Return the [x, y] coordinate for the center point of the cell that contains the specified text.  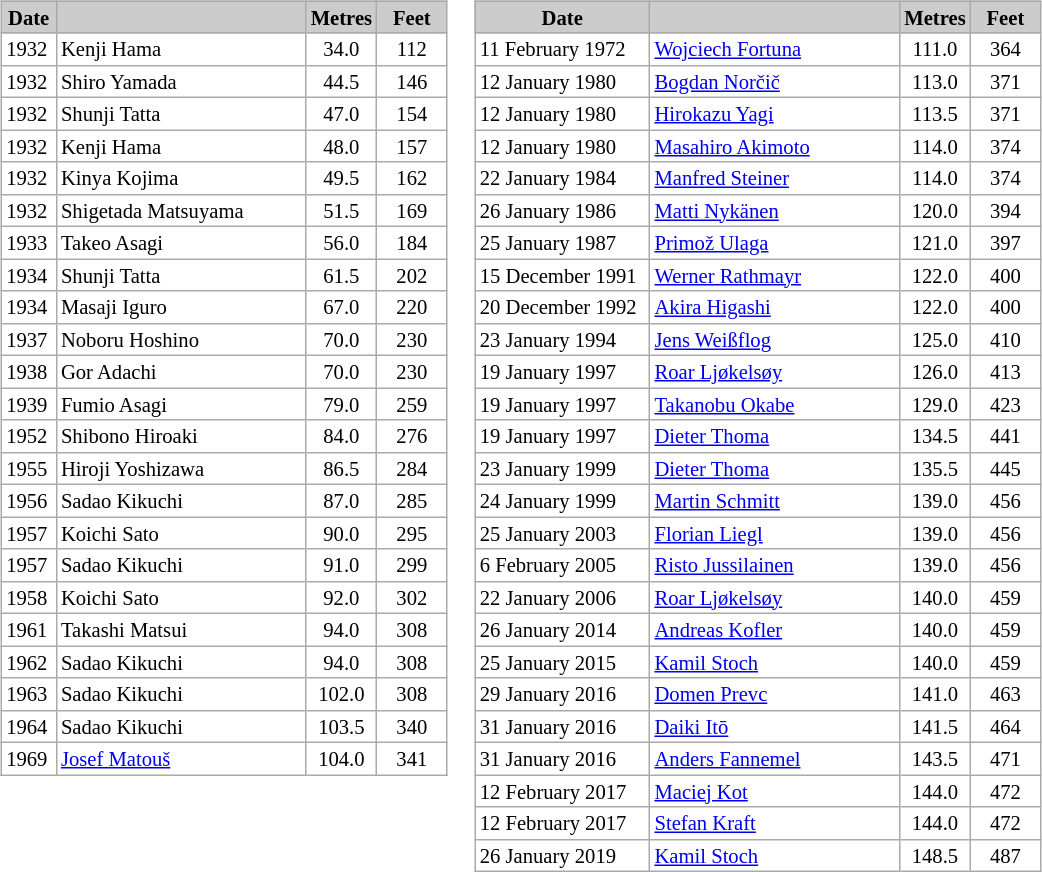
Shiro Yamada [181, 81]
49.5 [342, 178]
487 [1006, 855]
Manfred Steiner [775, 178]
397 [1006, 243]
25 January 1987 [562, 243]
1938 [28, 372]
Daiki Itō [775, 726]
Takashi Matsui [181, 630]
302 [412, 597]
259 [412, 404]
Josef Matouš [181, 759]
126.0 [934, 372]
Werner Rathmayr [775, 275]
471 [1006, 759]
112 [412, 49]
25 January 2003 [562, 533]
Stefan Kraft [775, 823]
23 January 1994 [562, 339]
1956 [28, 501]
103.5 [342, 726]
47.0 [342, 114]
Takeo Asagi [181, 243]
299 [412, 565]
24 January 1999 [562, 501]
22 January 2006 [562, 597]
113.0 [934, 81]
Fumio Asagi [181, 404]
Shigetada Matsuyama [181, 210]
20 December 1992 [562, 307]
92.0 [342, 597]
Martin Schmitt [775, 501]
15 December 1991 [562, 275]
364 [1006, 49]
26 January 2019 [562, 855]
1969 [28, 759]
184 [412, 243]
445 [1006, 468]
111.0 [934, 49]
143.5 [934, 759]
1933 [28, 243]
67.0 [342, 307]
120.0 [934, 210]
91.0 [342, 565]
1962 [28, 662]
113.5 [934, 114]
48.0 [342, 146]
23 January 1999 [562, 468]
Masaji Iguro [181, 307]
134.5 [934, 436]
141.0 [934, 694]
1955 [28, 468]
162 [412, 178]
22 January 1984 [562, 178]
84.0 [342, 436]
1961 [28, 630]
Takanobu Okabe [775, 404]
61.5 [342, 275]
341 [412, 759]
1958 [28, 597]
441 [1006, 436]
102.0 [342, 694]
29 January 2016 [562, 694]
423 [1006, 404]
Hirokazu Yagi [775, 114]
Primož Ulaga [775, 243]
Masahiro Akimoto [775, 146]
284 [412, 468]
157 [412, 146]
464 [1006, 726]
394 [1006, 210]
56.0 [342, 243]
1939 [28, 404]
87.0 [342, 501]
129.0 [934, 404]
Florian Liegl [775, 533]
1952 [28, 436]
Noboru Hoshino [181, 339]
26 January 1986 [562, 210]
121.0 [934, 243]
220 [412, 307]
125.0 [934, 339]
148.5 [934, 855]
Shibono Hiroaki [181, 436]
Anders Fannemel [775, 759]
135.5 [934, 468]
Andreas Kofler [775, 630]
276 [412, 436]
410 [1006, 339]
Risto Jussilainen [775, 565]
413 [1006, 372]
141.5 [934, 726]
202 [412, 275]
25 January 2015 [562, 662]
Jens Weißflog [775, 339]
1963 [28, 694]
295 [412, 533]
51.5 [342, 210]
1964 [28, 726]
Wojciech Fortuna [775, 49]
34.0 [342, 49]
Gor Adachi [181, 372]
Bogdan Norčič [775, 81]
86.5 [342, 468]
340 [412, 726]
463 [1006, 694]
90.0 [342, 533]
104.0 [342, 759]
169 [412, 210]
11 February 1972 [562, 49]
Matti Nykänen [775, 210]
Kinya Kojima [181, 178]
79.0 [342, 404]
Akira Higashi [775, 307]
154 [412, 114]
6 February 2005 [562, 565]
285 [412, 501]
146 [412, 81]
Maciej Kot [775, 791]
Hiroji Yoshizawa [181, 468]
1937 [28, 339]
44.5 [342, 81]
26 January 2014 [562, 630]
Domen Prevc [775, 694]
